Determine the [x, y] coordinate at the center of the cell enclosing the given text.  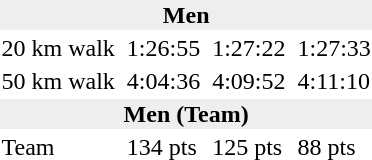
1:27:33 [334, 48]
1:26:55 [163, 48]
Men [186, 15]
4:04:36 [163, 81]
50 km walk [58, 81]
20 km walk [58, 48]
Men (Team) [186, 114]
4:09:52 [249, 81]
4:11:10 [334, 81]
1:27:22 [249, 48]
